For the text-containing cell, return its midpoint in [X, Y] coordinate format. 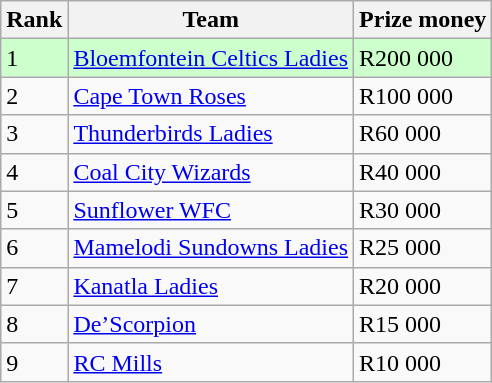
RC Mills [211, 362]
5 [34, 210]
R15 000 [423, 324]
Sunflower WFC [211, 210]
1 [34, 58]
Rank [34, 20]
Prize money [423, 20]
3 [34, 134]
9 [34, 362]
Bloemfontein Celtics Ladies [211, 58]
4 [34, 172]
R100 000 [423, 96]
R200 000 [423, 58]
Team [211, 20]
Coal City Wizards [211, 172]
7 [34, 286]
R60 000 [423, 134]
Kanatla Ladies [211, 286]
2 [34, 96]
R30 000 [423, 210]
R20 000 [423, 286]
R25 000 [423, 248]
R10 000 [423, 362]
Thunderbirds Ladies [211, 134]
R40 000 [423, 172]
De’Scorpion [211, 324]
6 [34, 248]
Mamelodi Sundowns Ladies [211, 248]
Cape Town Roses [211, 96]
8 [34, 324]
